Provide the [x, y] coordinate of the cell's center where the given text is located.  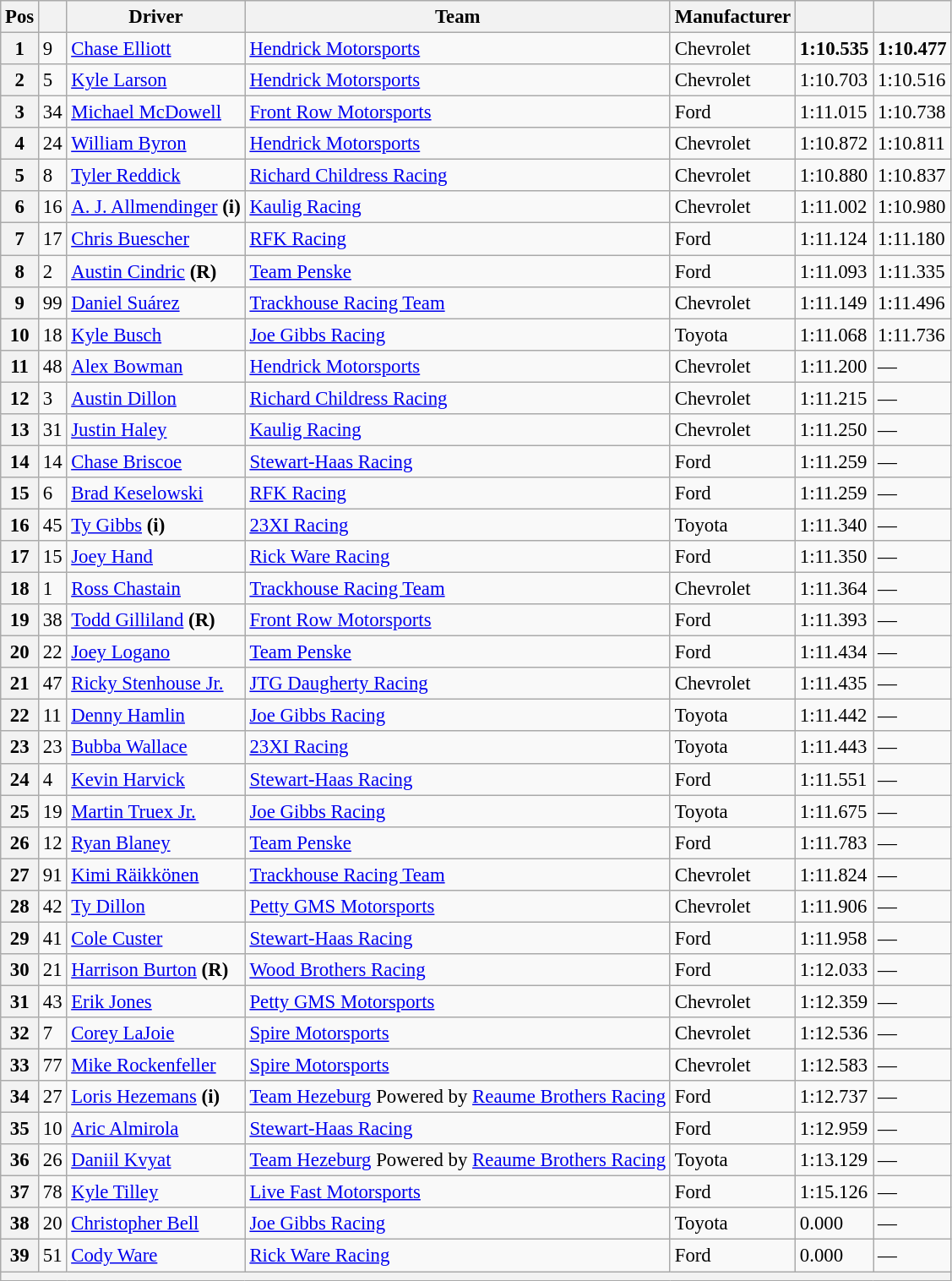
Kyle Busch [155, 335]
45 [52, 525]
Austin Cindric (R) [155, 271]
Corey LaJoie [155, 1033]
43 [52, 1001]
1:11.200 [835, 366]
41 [52, 938]
29 [20, 938]
1:11.824 [835, 875]
1:12.359 [835, 1001]
1:11.675 [835, 811]
30 [20, 970]
78 [52, 1192]
1:10.872 [835, 144]
33 [20, 1066]
1:10.477 [912, 49]
1:11.180 [912, 239]
Kevin Harvick [155, 779]
1:10.837 [912, 176]
32 [20, 1033]
1:12.959 [835, 1129]
Todd Gilliland (R) [155, 620]
Ty Dillon [155, 907]
1:10.811 [912, 144]
77 [52, 1066]
Ty Gibbs (i) [155, 525]
1:11.350 [835, 557]
1:11.068 [835, 335]
Wood Brothers Racing [458, 970]
39 [20, 1256]
Tyler Reddick [155, 176]
Harrison Burton (R) [155, 970]
Martin Truex Jr. [155, 811]
1:11.215 [835, 398]
1:11.736 [912, 335]
Ross Chastain [155, 589]
1:12.737 [835, 1097]
1:11.783 [835, 842]
25 [20, 811]
Daniel Suárez [155, 303]
1:11.015 [835, 112]
Loris Hezemans (i) [155, 1097]
Cole Custer [155, 938]
1:10.516 [912, 80]
1:10.980 [912, 207]
Chris Buescher [155, 239]
1:10.880 [835, 176]
Aric Almirola [155, 1129]
Chase Elliott [155, 49]
1:11.443 [835, 748]
Kyle Larson [155, 80]
Bubba Wallace [155, 748]
Denny Hamlin [155, 716]
1:10.535 [835, 49]
1:11.393 [835, 620]
Manufacturer [732, 17]
Ricky Stenhouse Jr. [155, 684]
1:11.435 [835, 684]
Daniil Kvyat [155, 1160]
1:12.033 [835, 970]
A. J. Allmendinger (i) [155, 207]
47 [52, 684]
William Byron [155, 144]
Justin Haley [155, 430]
Pos [20, 17]
Michael McDowell [155, 112]
1:11.551 [835, 779]
35 [20, 1129]
Team [458, 17]
1:15.126 [835, 1192]
Ryan Blaney [155, 842]
JTG Daugherty Racing [458, 684]
Driver [155, 17]
1:11.906 [835, 907]
42 [52, 907]
Kimi Räikkönen [155, 875]
Brad Keselowski [155, 493]
1:11.093 [835, 271]
1:11.340 [835, 525]
1:11.442 [835, 716]
1:11.364 [835, 589]
1:11.958 [835, 938]
1:11.002 [835, 207]
Kyle Tilley [155, 1192]
48 [52, 366]
37 [20, 1192]
1:10.703 [835, 80]
1:11.124 [835, 239]
1:11.434 [835, 652]
36 [20, 1160]
Mike Rockenfeller [155, 1066]
Joey Hand [155, 557]
28 [20, 907]
1:11.335 [912, 271]
13 [20, 430]
1:10.738 [912, 112]
99 [52, 303]
Austin Dillon [155, 398]
1:12.536 [835, 1033]
Erik Jones [155, 1001]
1:12.583 [835, 1066]
91 [52, 875]
1:11.149 [835, 303]
Live Fast Motorsports [458, 1192]
1:13.129 [835, 1160]
51 [52, 1256]
1:11.496 [912, 303]
Chase Briscoe [155, 461]
Alex Bowman [155, 366]
Cody Ware [155, 1256]
1:11.250 [835, 430]
Joey Logano [155, 652]
Christopher Bell [155, 1224]
